Search for the cell housing the specified text and yield its (X, Y) center coordinate. 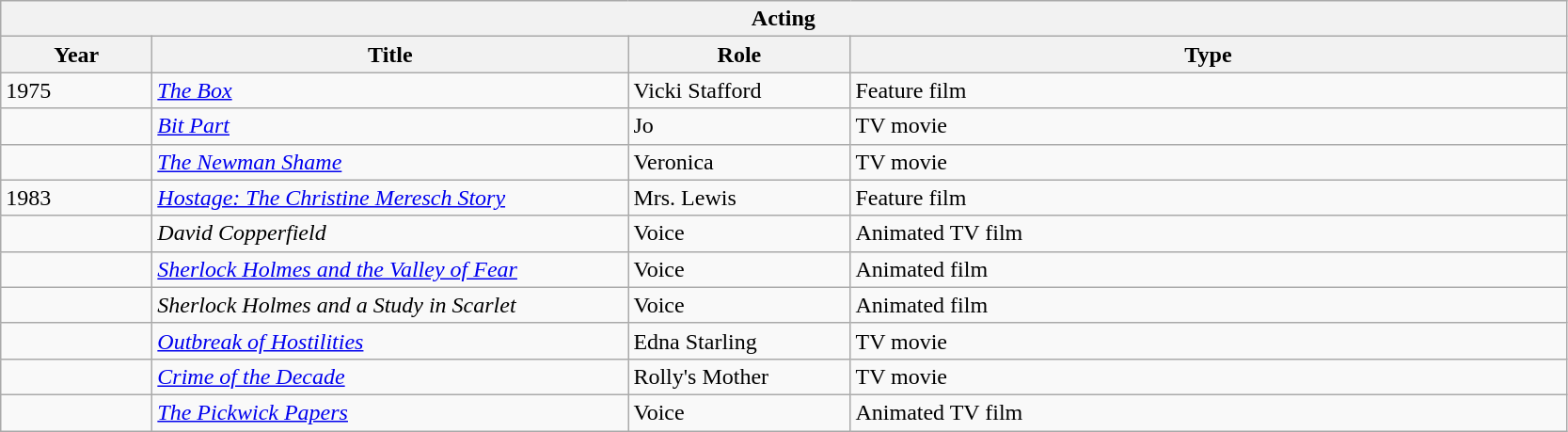
Sherlock Holmes and a Study in Scarlet (390, 305)
1983 (77, 198)
Veronica (739, 162)
Mrs. Lewis (739, 198)
Hostage: The Christine Meresch Story (390, 198)
Acting (784, 19)
Type (1208, 55)
Year (77, 55)
Edna Starling (739, 341)
Jo (739, 126)
Title (390, 55)
The Newman Shame (390, 162)
David Copperfield (390, 233)
Sherlock Holmes and the Valley of Fear (390, 269)
Vicki Stafford (739, 90)
Role (739, 55)
Bit Part (390, 126)
The Box (390, 90)
Rolly's Mother (739, 376)
Crime of the Decade (390, 376)
1975 (77, 90)
The Pickwick Papers (390, 412)
Outbreak of Hostilities (390, 341)
